Search for the cell housing the specified text and yield its (X, Y) center coordinate. 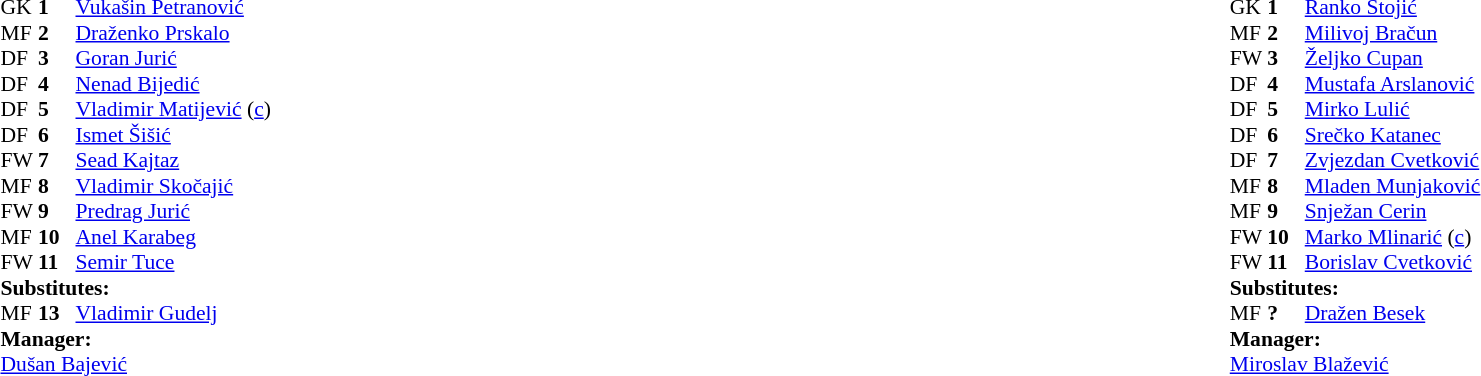
Vladimir Gudelj (226, 313)
Draženko Prskalo (226, 33)
Substitutes: (188, 288)
Ismet Šišić (226, 135)
Predrag Jurić (226, 211)
? (1286, 313)
Nenad Bijedić (226, 84)
Vladimir Skočajić (226, 186)
Vladimir Matijević (c) (226, 109)
Goran Jurić (226, 59)
Sead Kajtaz (226, 161)
Anel Karabeg (226, 237)
Semir Tuce (226, 263)
13 (57, 313)
Manager: (188, 339)
